Identify which cell holds the provided text, then report its (X, Y) central coordinate. 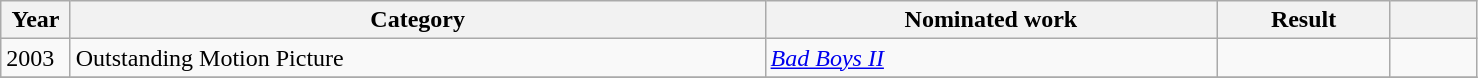
Nominated work (991, 20)
Year (36, 20)
Category (418, 20)
Outstanding Motion Picture (418, 58)
2003 (36, 58)
Bad Boys II (991, 58)
Result (1304, 20)
